From the cell containing the given text, extract its center point as (x, y) coordinate. 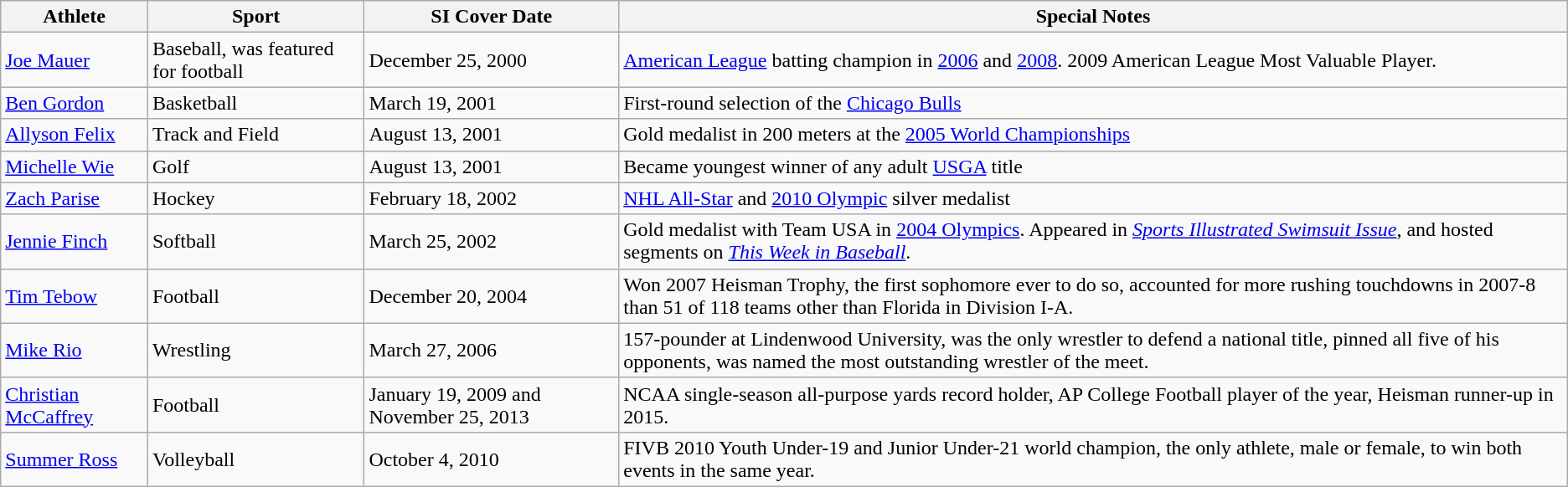
Joe Mauer (75, 60)
Softball (255, 241)
Ben Gordon (75, 103)
January 19, 2009 and November 25, 2013 (492, 405)
Allyson Felix (75, 135)
Gold medalist in 200 meters at the 2005 World Championships (1094, 135)
Volleyball (255, 459)
First-round selection of the Chicago Bulls (1094, 103)
NCAA single-season all-purpose yards record holder, AP College Football player of the year, Heisman runner-up in 2015. (1094, 405)
Sport (255, 17)
FIVB 2010 Youth Under-19 and Junior Under-21 world champion, the only athlete, male or female, to win both events in the same year. (1094, 459)
February 18, 2002 (492, 198)
Wrestling (255, 350)
American League batting champion in 2006 and 2008. 2009 American League Most Valuable Player. (1094, 60)
October 4, 2010 (492, 459)
Jennie Finch (75, 241)
Christian McCaffrey (75, 405)
December 25, 2000 (492, 60)
December 20, 2004 (492, 296)
Athlete (75, 17)
Hockey (255, 198)
Gold medalist with Team USA in 2004 Olympics. Appeared in Sports Illustrated Swimsuit Issue, and hosted segments on This Week in Baseball. (1094, 241)
Basketball (255, 103)
Zach Parise (75, 198)
Track and Field (255, 135)
March 25, 2002 (492, 241)
NHL All-Star and 2010 Olympic silver medalist (1094, 198)
March 27, 2006 (492, 350)
March 19, 2001 (492, 103)
Baseball, was featured for football (255, 60)
Michelle Wie (75, 167)
SI Cover Date (492, 17)
Summer Ross (75, 459)
Mike Rio (75, 350)
Golf (255, 167)
Became youngest winner of any adult USGA title (1094, 167)
Tim Tebow (75, 296)
Special Notes (1094, 17)
